Pinpoint the cell where the given text exists, returning its [x, y] midpoint coordinate. 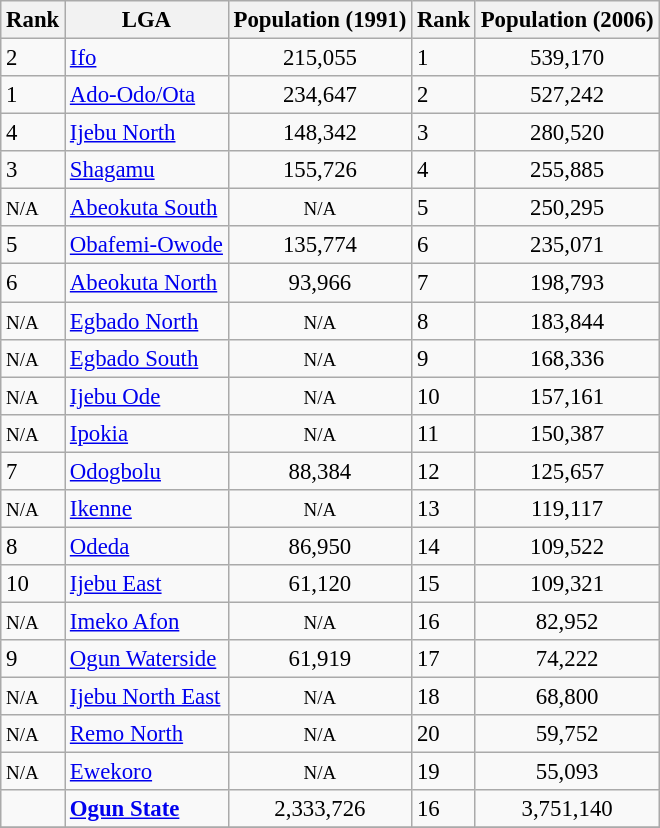
255,885 [566, 170]
Odeda [147, 546]
55,093 [566, 772]
Ogun State [147, 809]
61,919 [320, 659]
Egbado North [147, 321]
Ijebu Ode [147, 396]
Ijebu East [147, 584]
11 [444, 433]
150,387 [566, 433]
235,071 [566, 245]
234,647 [320, 95]
280,520 [566, 133]
Ado-Odo/Ota [147, 95]
Obafemi-Owode [147, 245]
119,117 [566, 509]
539,170 [566, 58]
18 [444, 697]
135,774 [320, 245]
Population (1991) [320, 20]
Abeokuta South [147, 208]
215,055 [320, 58]
19 [444, 772]
Imeko Afon [147, 621]
68,800 [566, 697]
3,751,140 [566, 809]
59,752 [566, 734]
250,295 [566, 208]
82,952 [566, 621]
183,844 [566, 321]
20 [444, 734]
2,333,726 [320, 809]
Shagamu [147, 170]
LGA [147, 20]
Ewekoro [147, 772]
157,161 [566, 396]
148,342 [320, 133]
Abeokuta North [147, 283]
527,242 [566, 95]
Ifo [147, 58]
198,793 [566, 283]
61,120 [320, 584]
88,384 [320, 471]
17 [444, 659]
168,336 [566, 358]
Ikenne [147, 509]
13 [444, 509]
15 [444, 584]
Population (2006) [566, 20]
Ipokia [147, 433]
125,657 [566, 471]
Ijebu North East [147, 697]
109,321 [566, 584]
Ogun Waterside [147, 659]
109,522 [566, 546]
12 [444, 471]
14 [444, 546]
86,950 [320, 546]
155,726 [320, 170]
Ijebu North [147, 133]
Odogbolu [147, 471]
Remo North [147, 734]
74,222 [566, 659]
Egbado South [147, 358]
93,966 [320, 283]
